Scan for the cell matching the given text and deliver its [x, y] coordinate at center. 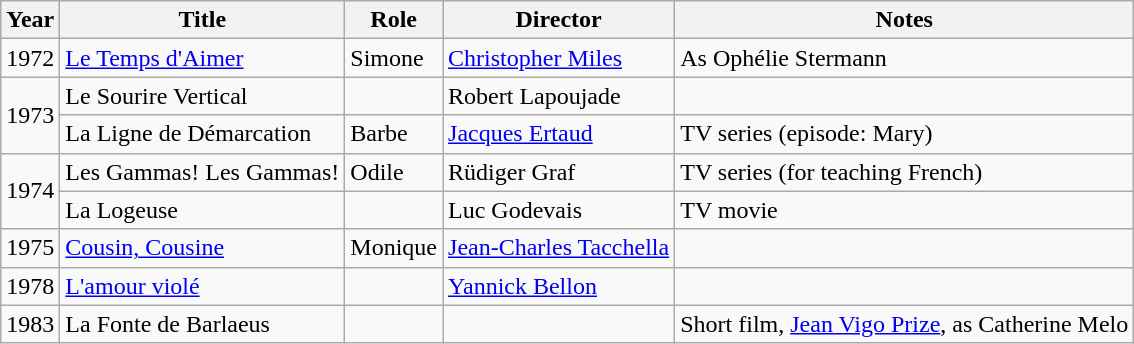
1978 [30, 286]
1973 [30, 115]
TV series (for teaching French) [904, 172]
Yannick Bellon [559, 286]
Cousin, Cousine [202, 248]
Title [202, 20]
Christopher Miles [559, 58]
Le Temps d'Aimer [202, 58]
1974 [30, 191]
Les Gammas! Les Gammas! [202, 172]
Short film, Jean Vigo Prize, as Catherine Melo [904, 324]
Jacques Ertaud [559, 134]
Le Sourire Vertical [202, 96]
TV movie [904, 210]
Odile [394, 172]
TV series (episode: Mary) [904, 134]
Barbe [394, 134]
Robert Lapoujade [559, 96]
1983 [30, 324]
Monique [394, 248]
Director [559, 20]
Notes [904, 20]
La Logeuse [202, 210]
Year [30, 20]
Luc Godevais [559, 210]
As Ophélie Stermann [904, 58]
Simone [394, 58]
1975 [30, 248]
Role [394, 20]
L'amour violé [202, 286]
La Fonte de Barlaeus [202, 324]
Rüdiger Graf [559, 172]
Jean-Charles Tacchella [559, 248]
La Ligne de Démarcation [202, 134]
1972 [30, 58]
